Scan for the cell matching the given text and deliver its (x, y) coordinate at center. 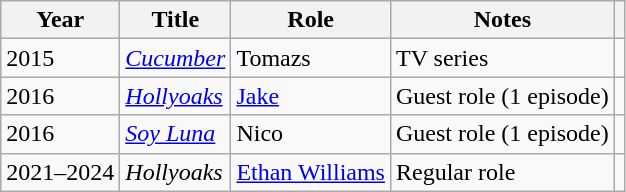
Jake (311, 96)
Year (60, 20)
Notes (502, 20)
Regular role (502, 172)
Title (176, 20)
Role (311, 20)
2015 (60, 58)
Soy Luna (176, 134)
Nico (311, 134)
TV series (502, 58)
Cucumber (176, 58)
Ethan Williams (311, 172)
Tomazs (311, 58)
2021–2024 (60, 172)
